Capture the cell that displays the provided text and extract its [X, Y] central coordinate. 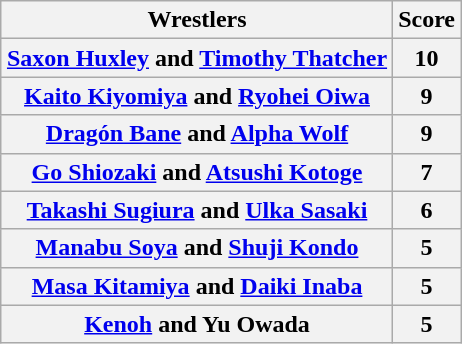
7 [427, 172]
10 [427, 58]
Manabu Soya and Shuji Kondo [196, 248]
6 [427, 210]
Go Shiozaki and Atsushi Kotoge [196, 172]
Kenoh and Yu Owada [196, 324]
Masa Kitamiya and Daiki Inaba [196, 286]
Kaito Kiyomiya and Ryohei Oiwa [196, 96]
Saxon Huxley and Timothy Thatcher [196, 58]
Dragón Bane and Alpha Wolf [196, 134]
Takashi Sugiura and Ulka Sasaki [196, 210]
Wrestlers [196, 20]
Score [427, 20]
